Determine the (x, y) coordinate at the center of the cell enclosing the given text.  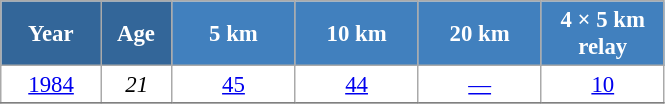
20 km (480, 34)
45 (234, 85)
44 (356, 85)
Year (52, 34)
10 km (356, 34)
10 (602, 85)
1984 (52, 85)
21 (136, 85)
5 km (234, 34)
— (480, 85)
4 × 5 km relay (602, 34)
Age (136, 34)
